Identify which cell holds the provided text, then report its [X, Y] central coordinate. 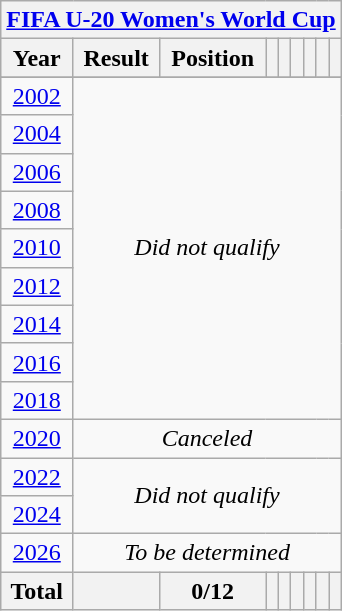
2024 [37, 515]
2022 [37, 477]
2006 [37, 172]
2026 [37, 553]
2014 [37, 324]
Canceled [207, 438]
2012 [37, 286]
2010 [37, 248]
Result [116, 58]
FIFA U-20 Women's World Cup [171, 20]
2016 [37, 362]
2002 [37, 96]
2008 [37, 210]
2004 [37, 134]
Position [212, 58]
2018 [37, 400]
Total [37, 591]
2020 [37, 438]
0/12 [212, 591]
To be determined [207, 553]
Year [37, 58]
